Search for the cell housing the specified text and yield its [X, Y] center coordinate. 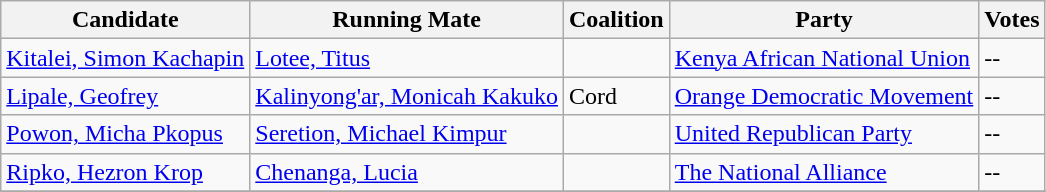
Kalinyong'ar, Monicah Kakuko [407, 96]
Ripko, Hezron Krop [126, 172]
Kitalei, Simon Kachapin [126, 58]
Candidate [126, 20]
Orange Democratic Movement [824, 96]
Seretion, Michael Kimpur [407, 134]
Powon, Micha Pkopus [126, 134]
Cord [616, 96]
Lotee, Titus [407, 58]
Lipale, Geofrey [126, 96]
Party [824, 20]
Chenanga, Lucia [407, 172]
Coalition [616, 20]
Running Mate [407, 20]
United Republican Party [824, 134]
Kenya African National Union [824, 58]
The National Alliance [824, 172]
Votes [1012, 20]
